Detect which cell encompasses the target text, then output its [x, y] center coordinate. 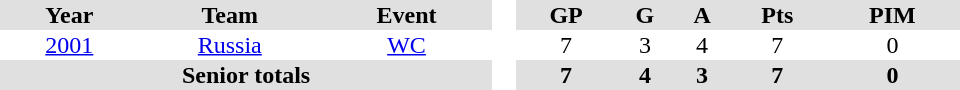
Team [230, 15]
PIM [892, 15]
GP [566, 15]
A [702, 15]
G [644, 15]
Year [70, 15]
Senior totals [246, 75]
2001 [70, 45]
Event [406, 15]
Russia [230, 45]
Pts [778, 15]
WC [406, 45]
